Capture the cell that displays the provided text and extract its [X, Y] central coordinate. 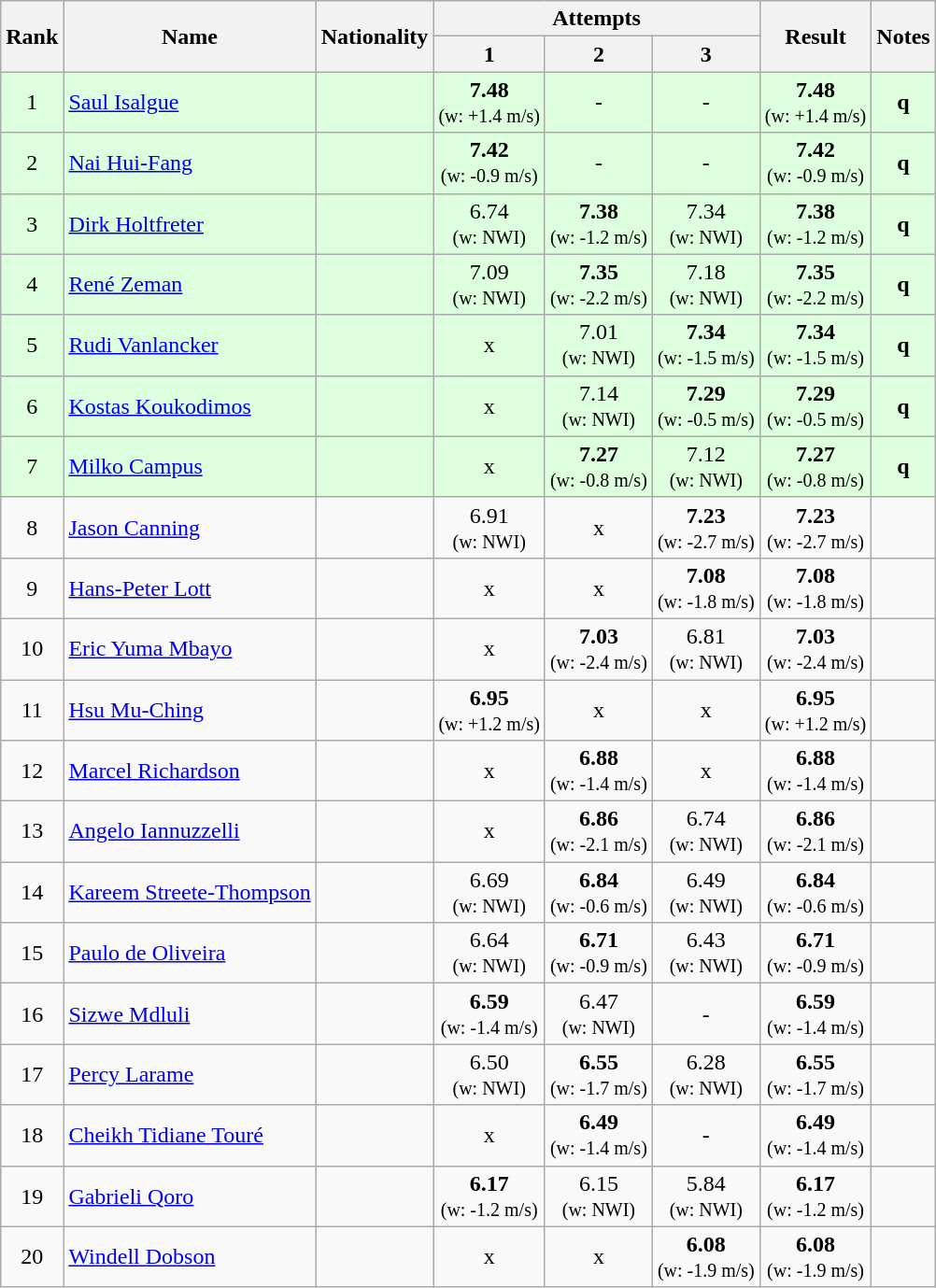
6.49(w: -1.4 m/s) [598, 1136]
6.84 (w: -0.6 m/s) [815, 893]
6.69(w: NWI) [489, 893]
Percy Larame [190, 1074]
Dirk Holtfreter [190, 224]
7.29 (w: -0.5 m/s) [815, 405]
René Zeman [190, 284]
7.03(w: -2.4 m/s) [598, 648]
Cheikh Tidiane Touré [190, 1136]
Paulo de Oliveira [190, 953]
7.48 (w: +1.4 m/s) [815, 103]
6.08(w: -1.9 m/s) [706, 1257]
Notes [903, 36]
6.17 (w: -1.2 m/s) [815, 1196]
6.84(w: -0.6 m/s) [598, 893]
6.86(w: -2.1 m/s) [598, 831]
6.86 (w: -2.1 m/s) [815, 831]
6.08 (w: -1.9 m/s) [815, 1257]
Name [190, 36]
6.88(w: -1.4 m/s) [598, 771]
7.27(w: -0.8 m/s) [598, 467]
7.12(w: NWI) [706, 467]
7.29(w: -0.5 m/s) [706, 405]
7.38(w: -1.2 m/s) [598, 224]
7.34(w: -1.5 m/s) [706, 346]
6.71(w: -0.9 m/s) [598, 953]
15 [32, 953]
7 [32, 467]
9 [32, 588]
6.64(w: NWI) [489, 953]
7.42 (w: -0.9 m/s) [815, 163]
6.15(w: NWI) [598, 1196]
6.88 (w: -1.4 m/s) [815, 771]
Rank [32, 36]
7.14(w: NWI) [598, 405]
6.95 (w: +1.2 m/s) [815, 710]
Nationality [375, 36]
18 [32, 1136]
8 [32, 527]
6.59(w: -1.4 m/s) [489, 1014]
14 [32, 893]
Angelo Iannuzzelli [190, 831]
6.50(w: NWI) [489, 1074]
7.27 (w: -0.8 m/s) [815, 467]
Milko Campus [190, 467]
Jason Canning [190, 527]
Hsu Mu-Ching [190, 710]
7.18(w: NWI) [706, 284]
12 [32, 771]
20 [32, 1257]
7.23 (w: -2.7 m/s) [815, 527]
16 [32, 1014]
7.08 (w: -1.8 m/s) [815, 588]
6.17(w: -1.2 m/s) [489, 1196]
4 [32, 284]
Saul Isalgue [190, 103]
7.38 (w: -1.2 m/s) [815, 224]
11 [32, 710]
7.35(w: -2.2 m/s) [598, 284]
7.42(w: -0.9 m/s) [489, 163]
17 [32, 1074]
Marcel Richardson [190, 771]
7.35 (w: -2.2 m/s) [815, 284]
Hans-Peter Lott [190, 588]
13 [32, 831]
6.49(w: NWI) [706, 893]
Result [815, 36]
7.34 (w: -1.5 m/s) [815, 346]
7.34(w: NWI) [706, 224]
6.59 (w: -1.4 m/s) [815, 1014]
7.03 (w: -2.4 m/s) [815, 648]
7.01(w: NWI) [598, 346]
6 [32, 405]
6.71 (w: -0.9 m/s) [815, 953]
6.55(w: -1.7 m/s) [598, 1074]
Eric Yuma Mbayo [190, 648]
Gabrieli Qoro [190, 1196]
6.49 (w: -1.4 m/s) [815, 1136]
6.28(w: NWI) [706, 1074]
6.47(w: NWI) [598, 1014]
7.09(w: NWI) [489, 284]
6.91(w: NWI) [489, 527]
Rudi Vanlancker [190, 346]
Kostas Koukodimos [190, 405]
6.43(w: NWI) [706, 953]
Kareem Streete-Thompson [190, 893]
Nai Hui-Fang [190, 163]
Windell Dobson [190, 1257]
7.23(w: -2.7 m/s) [706, 527]
5 [32, 346]
7.08(w: -1.8 m/s) [706, 588]
6.55 (w: -1.7 m/s) [815, 1074]
7.48(w: +1.4 m/s) [489, 103]
5.84(w: NWI) [706, 1196]
Sizwe Mdluli [190, 1014]
19 [32, 1196]
6.81(w: NWI) [706, 648]
10 [32, 648]
Attempts [596, 19]
6.95(w: +1.2 m/s) [489, 710]
